Return the (X, Y) coordinate for the center point of the cell that contains the specified text.  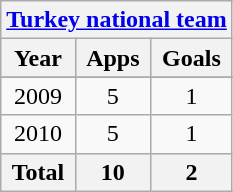
Apps (112, 58)
2 (192, 172)
Year (38, 58)
Total (38, 172)
Goals (192, 58)
2010 (38, 134)
10 (112, 172)
Turkey national team (117, 20)
2009 (38, 96)
